Extract the [X, Y] coordinate from the center of the cell holding the provided text.  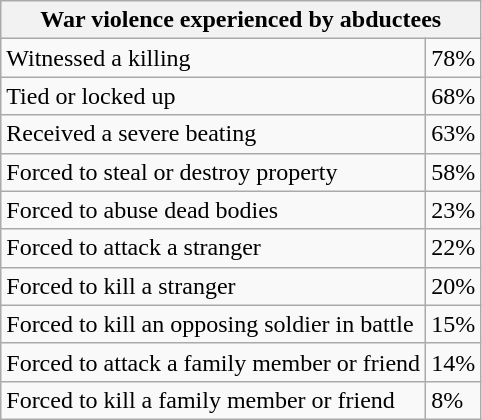
58% [454, 172]
63% [454, 134]
14% [454, 362]
Forced to abuse dead bodies [214, 210]
War violence experienced by abductees [241, 20]
23% [454, 210]
8% [454, 400]
Forced to kill a family member or friend [214, 400]
Witnessed a killing [214, 58]
78% [454, 58]
Tied or locked up [214, 96]
Forced to kill an opposing soldier in battle [214, 324]
68% [454, 96]
Forced to kill a stranger [214, 286]
Forced to steal or destroy property [214, 172]
15% [454, 324]
22% [454, 248]
Received a severe beating [214, 134]
Forced to attack a family member or friend [214, 362]
Forced to attack a stranger [214, 248]
20% [454, 286]
